Identify which cell holds the provided text, then report its (X, Y) central coordinate. 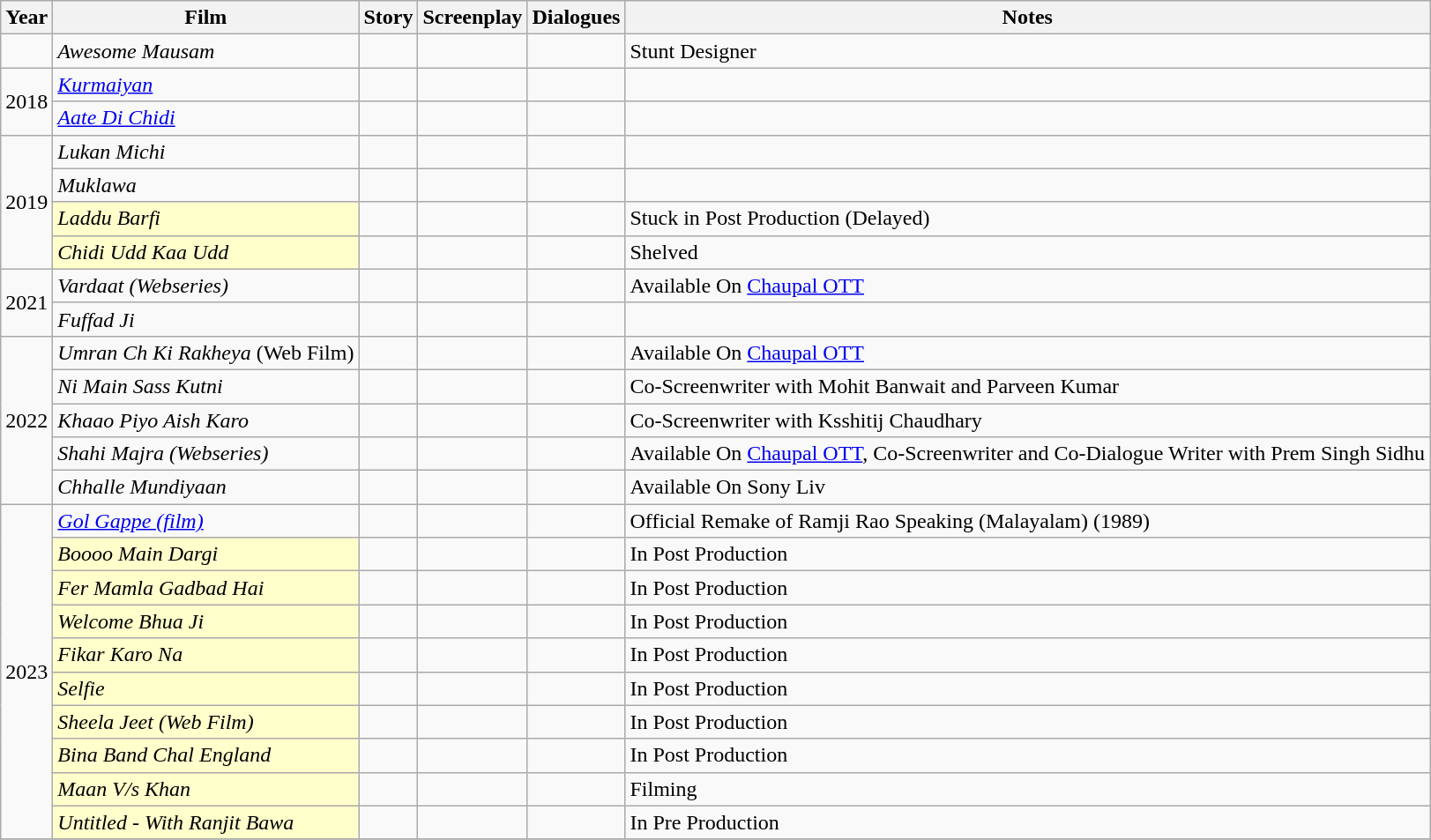
Screenplay (473, 18)
Co-Screenwriter with Ksshitij Chaudhary (1028, 420)
Year (26, 18)
Film (206, 18)
Aate Di Chidi (206, 118)
In Pre Production (1028, 822)
Welcome Bhua Ji (206, 621)
Vardaat (Webseries) (206, 286)
Stunt Designer (1028, 51)
2021 (26, 302)
Chidi Udd Kaa Udd (206, 252)
Stuck in Post Production (Delayed) (1028, 219)
Gol Gappe (film) (206, 521)
Maan V/s Khan (206, 789)
2019 (26, 202)
Ni Main Sass Kutni (206, 386)
Khaao Piyo Aish Karo (206, 420)
Untitled - With Ranjit Bawa (206, 822)
Shelved (1028, 252)
Notes (1028, 18)
Filming (1028, 789)
Muklawa (206, 185)
Selfie (206, 688)
Umran Ch Ki Rakheya (Web Film) (206, 353)
Lukan Michi (206, 152)
Dialogues (577, 18)
Official Remake of Ramji Rao Speaking (Malayalam) (1989) (1028, 521)
Sheela Jeet (Web Film) (206, 722)
Bina Band Chal England (206, 755)
Chhalle Mundiyaan (206, 487)
Boooo Main Dargi (206, 554)
2018 (26, 101)
Fuffad Ji (206, 319)
Fikar Karo Na (206, 655)
2023 (26, 672)
Available On Chaupal OTT, Co-Screenwriter and Co-Dialogue Writer with Prem Singh Sidhu (1028, 454)
Laddu Barfi (206, 219)
Kurmaiyan (206, 85)
Fer Mamla Gadbad Hai (206, 588)
Story (388, 18)
Awesome Mausam (206, 51)
Available On Sony Liv (1028, 487)
Co-Screenwriter with Mohit Banwait and Parveen Kumar (1028, 386)
2022 (26, 420)
Shahi Majra (Webseries) (206, 454)
